Scan for the cell matching the given text and deliver its (x, y) coordinate at center. 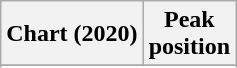
Chart (2020) (72, 34)
Peakposition (189, 34)
